Return (X, Y) of the center of cell containing provided text 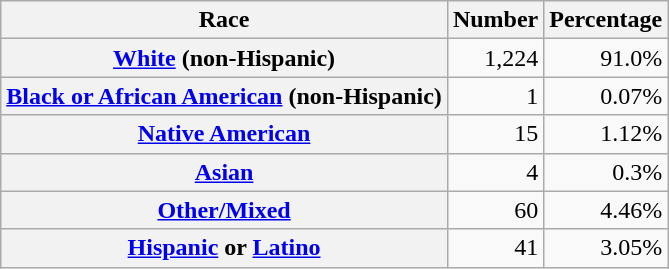
0.3% (606, 172)
Black or African American (non-Hispanic) (224, 96)
41 (495, 248)
Asian (224, 172)
1 (495, 96)
15 (495, 134)
4 (495, 172)
Race (224, 20)
Other/Mixed (224, 210)
Native American (224, 134)
Number (495, 20)
1.12% (606, 134)
Percentage (606, 20)
0.07% (606, 96)
60 (495, 210)
4.46% (606, 210)
91.0% (606, 58)
3.05% (606, 248)
Hispanic or Latino (224, 248)
1,224 (495, 58)
White (non-Hispanic) (224, 58)
